For the text-containing cell, return its midpoint in (X, Y) coordinate format. 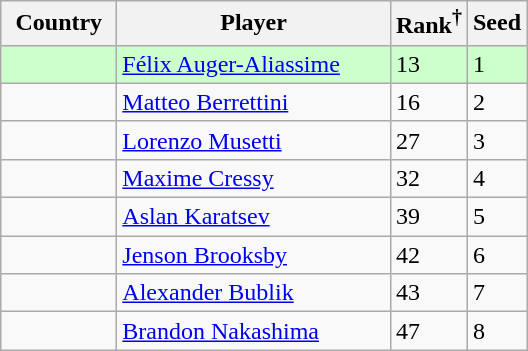
Aslan Karatsev (254, 217)
3 (496, 140)
Player (254, 24)
47 (428, 331)
39 (428, 217)
Jenson Brooksby (254, 255)
Country (59, 24)
Maxime Cressy (254, 178)
1 (496, 64)
27 (428, 140)
42 (428, 255)
4 (496, 178)
16 (428, 102)
2 (496, 102)
Seed (496, 24)
Matteo Berrettini (254, 102)
Félix Auger-Aliassime (254, 64)
8 (496, 331)
Lorenzo Musetti (254, 140)
6 (496, 255)
Alexander Bublik (254, 293)
7 (496, 293)
43 (428, 293)
Rank† (428, 24)
32 (428, 178)
13 (428, 64)
5 (496, 217)
Brandon Nakashima (254, 331)
